Pinpoint the cell where the given text exists, returning its [X, Y] midpoint coordinate. 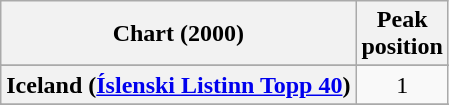
1 [402, 85]
Iceland (Íslenski Listinn Topp 40) [178, 85]
Chart (2000) [178, 34]
Peakposition [402, 34]
